Return the [x, y] coordinate for the center point of the cell that contains the specified text.  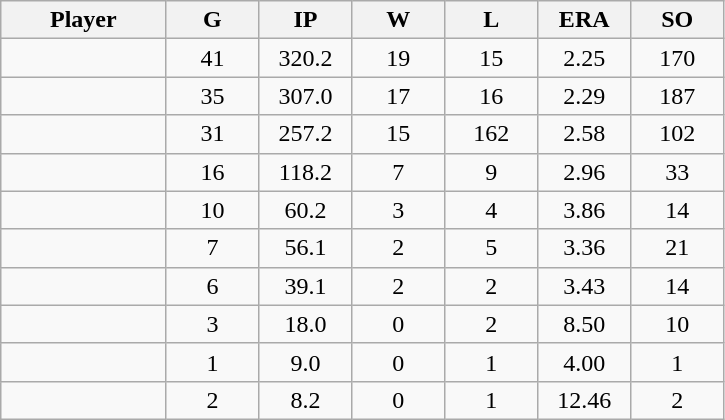
9 [492, 172]
18.0 [306, 324]
8.50 [584, 324]
56.1 [306, 248]
2.96 [584, 172]
35 [212, 96]
4 [492, 210]
307.0 [306, 96]
G [212, 20]
SO [678, 20]
39.1 [306, 286]
33 [678, 172]
19 [398, 58]
W [398, 20]
L [492, 20]
320.2 [306, 58]
2.29 [584, 96]
6 [212, 286]
4.00 [584, 362]
17 [398, 96]
2.58 [584, 134]
102 [678, 134]
118.2 [306, 172]
9.0 [306, 362]
Player [84, 20]
60.2 [306, 210]
187 [678, 96]
ERA [584, 20]
8.2 [306, 400]
162 [492, 134]
IP [306, 20]
31 [212, 134]
3.86 [584, 210]
41 [212, 58]
3.43 [584, 286]
257.2 [306, 134]
2.25 [584, 58]
170 [678, 58]
5 [492, 248]
21 [678, 248]
3.36 [584, 248]
12.46 [584, 400]
